Determine the [x, y] coordinate at the center of the cell enclosing the given text.  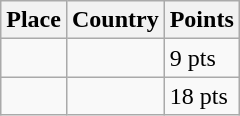
Points [202, 20]
Place [34, 20]
18 pts [202, 96]
Country [115, 20]
9 pts [202, 58]
